Determine the (x, y) coordinate at the center of the cell enclosing the given text.  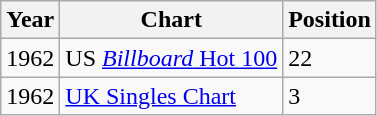
UK Singles Chart (172, 96)
Chart (172, 20)
3 (330, 96)
Year (30, 20)
Position (330, 20)
22 (330, 58)
US Billboard Hot 100 (172, 58)
